For the text-containing cell, return its midpoint in (X, Y) coordinate format. 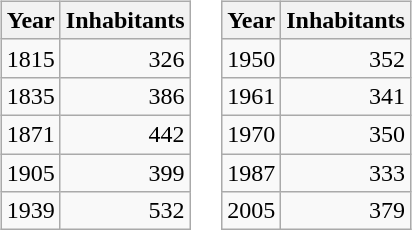
2005 (252, 211)
442 (125, 134)
350 (346, 134)
386 (125, 96)
1987 (252, 173)
1871 (30, 134)
1815 (30, 58)
1939 (30, 211)
379 (346, 211)
326 (125, 58)
399 (125, 173)
1961 (252, 96)
1950 (252, 58)
333 (346, 173)
1905 (30, 173)
1835 (30, 96)
1970 (252, 134)
341 (346, 96)
532 (125, 211)
352 (346, 58)
